Determine the [X, Y] coordinate at the center of the cell enclosing the given text.  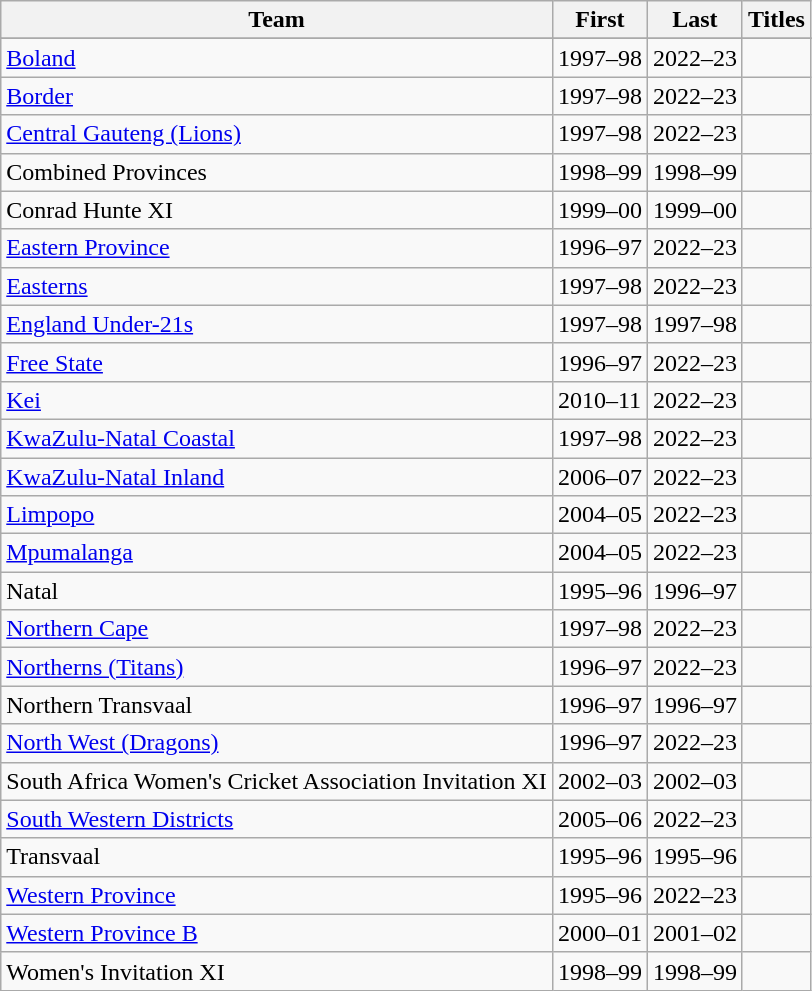
Central Gauteng (Lions) [277, 134]
2010–11 [600, 400]
Limpopo [277, 515]
Mpumalanga [277, 553]
Easterns [277, 286]
Northern Transvaal [277, 705]
Last [694, 20]
Transvaal [277, 857]
South Africa Women's Cricket Association Invitation XI [277, 781]
Natal [277, 591]
Free State [277, 362]
Western Province B [277, 933]
Women's Invitation XI [277, 971]
Border [277, 96]
Northern Cape [277, 629]
2001–02 [694, 933]
Northerns (Titans) [277, 667]
South Western Districts [277, 819]
2006–07 [600, 477]
Titles [776, 20]
Combined Provinces [277, 172]
2000–01 [600, 933]
North West (Dragons) [277, 743]
KwaZulu-Natal Coastal [277, 438]
2005–06 [600, 819]
KwaZulu-Natal Inland [277, 477]
England Under-21s [277, 324]
Western Province [277, 895]
Boland [277, 58]
First [600, 20]
Conrad Hunte XI [277, 210]
Team [277, 20]
Eastern Province [277, 248]
Kei [277, 400]
